Extract the (x, y) coordinate from the center of the cell holding the provided text.  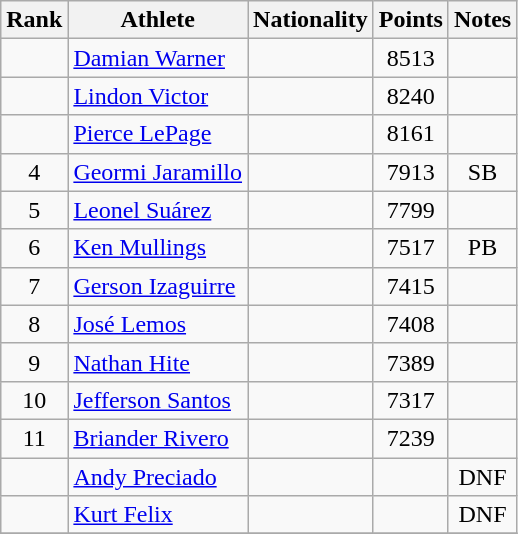
Damian Warner (158, 58)
Points (410, 20)
6 (34, 248)
9 (34, 362)
7317 (410, 400)
7517 (410, 248)
Nationality (311, 20)
8161 (410, 134)
7408 (410, 324)
Lindon Victor (158, 96)
5 (34, 210)
7913 (410, 172)
Nathan Hite (158, 362)
11 (34, 438)
8240 (410, 96)
7389 (410, 362)
Geormi Jaramillo (158, 172)
José Lemos (158, 324)
8513 (410, 58)
7 (34, 286)
Athlete (158, 20)
Ken Mullings (158, 248)
Leonel Suárez (158, 210)
SB (482, 172)
10 (34, 400)
Pierce LePage (158, 134)
Andy Preciado (158, 477)
7239 (410, 438)
Briander Rivero (158, 438)
7415 (410, 286)
7799 (410, 210)
Rank (34, 20)
PB (482, 248)
8 (34, 324)
Notes (482, 20)
Jefferson Santos (158, 400)
4 (34, 172)
Gerson Izaguirre (158, 286)
Kurt Felix (158, 515)
